From the cell containing the given text, extract its center point as (x, y) coordinate. 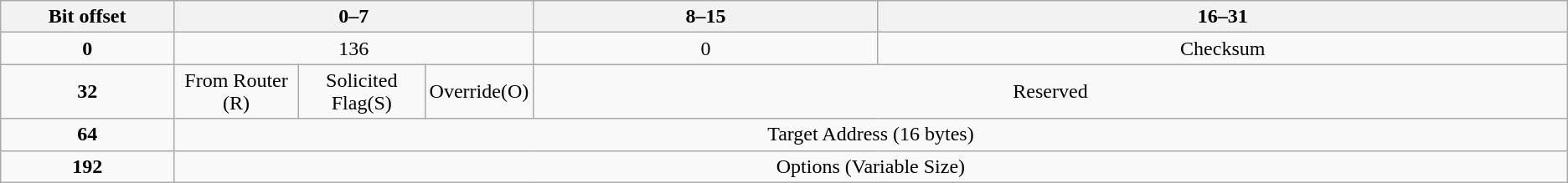
64 (87, 135)
0–7 (353, 17)
Override(O) (479, 92)
Solicited Flag(S) (362, 92)
192 (87, 166)
Options (Variable Size) (871, 166)
32 (87, 92)
16–31 (1223, 17)
Checksum (1223, 48)
136 (353, 48)
Reserved (1050, 92)
8–15 (705, 17)
From Router (R) (236, 92)
Target Address (16 bytes) (871, 135)
Bit offset (87, 17)
